Detect which cell encompasses the target text, then output its (x, y) center coordinate. 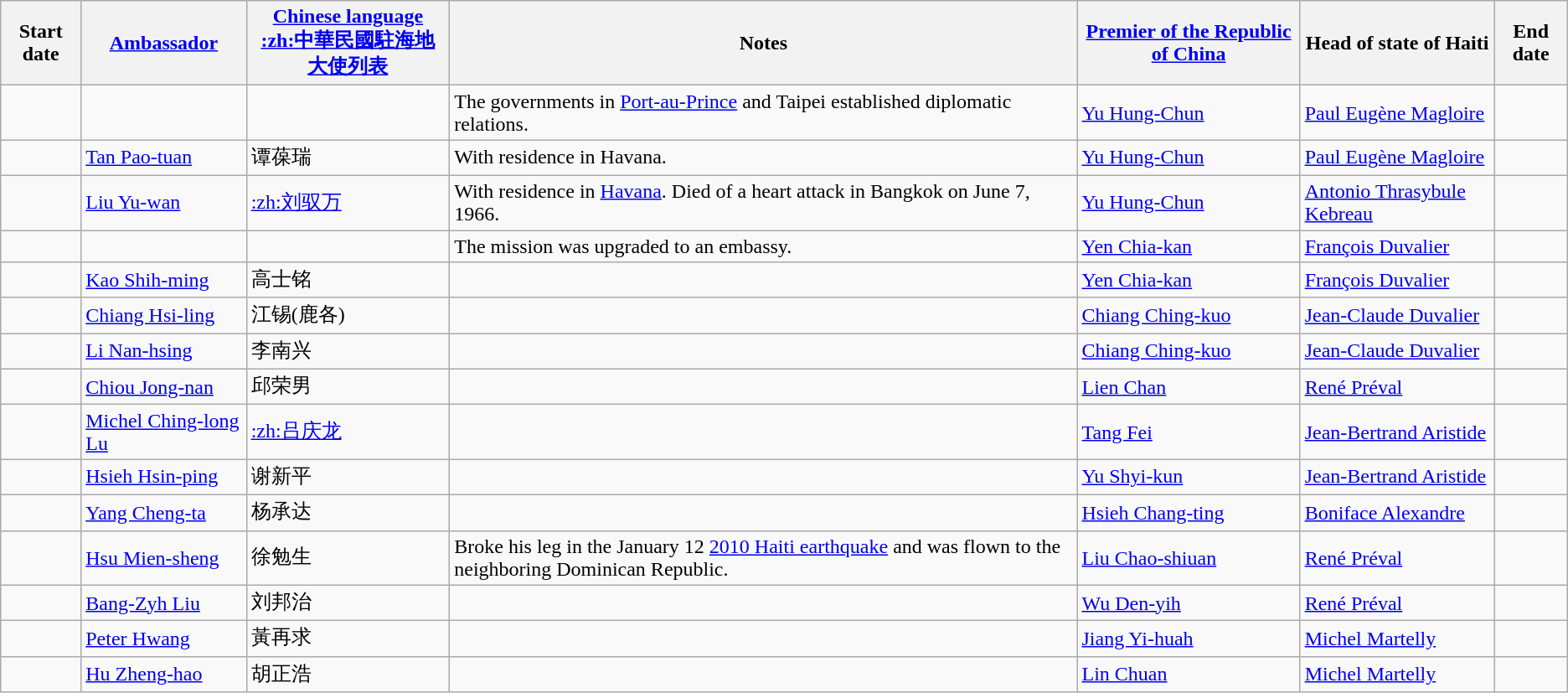
Tan Pao-tuan (164, 158)
谭葆瑞 (348, 158)
Lin Chuan (1189, 674)
Broke his leg in the January 12 2010 Haiti earthquake and was flown to the neighboring Dominican Republic. (764, 558)
邱荣男 (348, 387)
Yu Shyi-kun (1189, 478)
Tang Fei (1189, 432)
刘邦治 (348, 603)
黃再求 (348, 639)
Lien Chan (1189, 387)
Chiang Hsi-ling (164, 315)
:zh:吕庆龙 (348, 432)
李南兴 (348, 352)
Liu Yu-wan (164, 203)
The mission was upgraded to an embassy. (764, 246)
Liu Chao-shiuan (1189, 558)
Michel Ching-long Lu (164, 432)
Hsu Mien-sheng (164, 558)
徐勉生 (348, 558)
Hu Zheng-hao (164, 674)
Start date (41, 44)
谢新平 (348, 478)
Premier of the Republic of China (1189, 44)
The governments in Port-au-Prince and Taipei established diplomatic relations. (764, 112)
Bang-Zyh Liu (164, 603)
Hsieh Chang-ting (1189, 513)
杨承达 (348, 513)
高士铭 (348, 280)
胡正浩 (348, 674)
Peter Hwang (164, 639)
Hsieh Hsin-ping (164, 478)
Kao Shih-ming (164, 280)
End date (1531, 44)
Chiou Jong-nan (164, 387)
Yang Cheng-ta (164, 513)
Jiang Yi-huah (1189, 639)
With residence in Havana. Died of a heart attack in Bangkok on June 7, 1966. (764, 203)
:zh:刘驭万 (348, 203)
With residence in Havana. (764, 158)
Chinese language:zh:中華民國駐海地大使列表 (348, 44)
江锡(鹿各) (348, 315)
Li Nan-hsing (164, 352)
Boniface Alexandre (1397, 513)
Antonio Thrasybule Kebreau (1397, 203)
Wu Den-yih (1189, 603)
Head of state of Haiti (1397, 44)
Ambassador (164, 44)
Notes (764, 44)
